Output the (X, Y) coordinate of the center of the cell containing the given text.  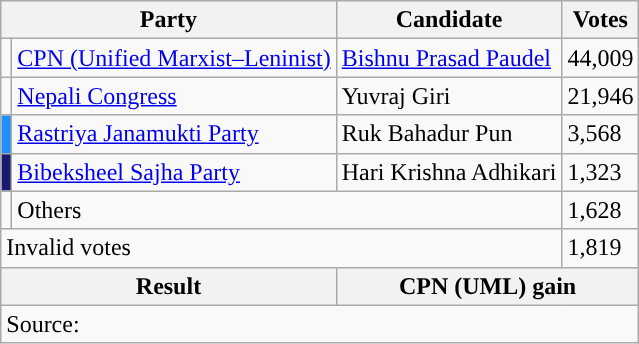
CPN (Unified Marxist–Leninist) (174, 58)
1,323 (600, 172)
Party (168, 20)
Invalid votes (282, 248)
Source: (320, 324)
Yuvraj Giri (449, 96)
44,009 (600, 58)
3,568 (600, 134)
Nepali Congress (174, 96)
Votes (600, 20)
Hari Krishna Adhikari (449, 172)
Ruk Bahadur Pun (449, 134)
Bibeksheel Sajha Party (174, 172)
CPN (UML) gain (488, 286)
21,946 (600, 96)
1,819 (600, 248)
Others (287, 210)
Bishnu Prasad Paudel (449, 58)
Rastriya Janamukti Party (174, 134)
Candidate (449, 20)
1,628 (600, 210)
Result (168, 286)
